Locate the cell with the specified text and output its [x, y] center coordinate. 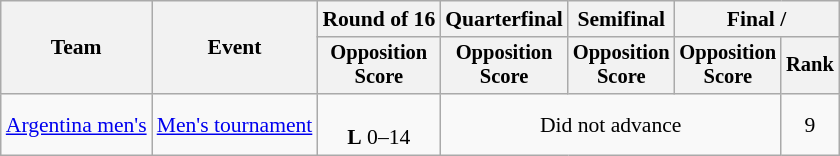
Argentina men's [76, 124]
Event [235, 48]
9 [810, 124]
L 0–14 [378, 124]
Final / [756, 19]
Quarterfinal [504, 19]
Men's tournament [235, 124]
Round of 16 [378, 19]
Semifinal [622, 19]
Did not advance [610, 124]
Rank [810, 66]
Team [76, 48]
